Identify which cell holds the provided text, then report its [X, Y] central coordinate. 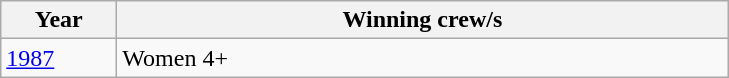
1987 [59, 58]
Winning crew/s [422, 20]
Women 4+ [422, 58]
Year [59, 20]
